Provide the (x, y) coordinate of the cell's center where the given text is located.  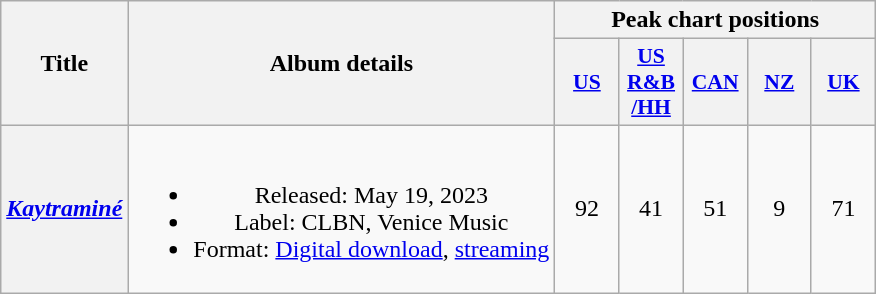
Album details (342, 64)
41 (651, 208)
CAN (715, 82)
NZ (779, 82)
92 (587, 208)
71 (843, 208)
Peak chart positions (716, 20)
9 (779, 208)
Released: May 19, 2023Label: CLBN, Venice MusicFormat: Digital download, streaming (342, 208)
Kaytraminé (64, 208)
51 (715, 208)
USR&B/HH (651, 82)
Title (64, 64)
US (587, 82)
UK (843, 82)
